Pinpoint the cell where the given text exists, returning its [x, y] midpoint coordinate. 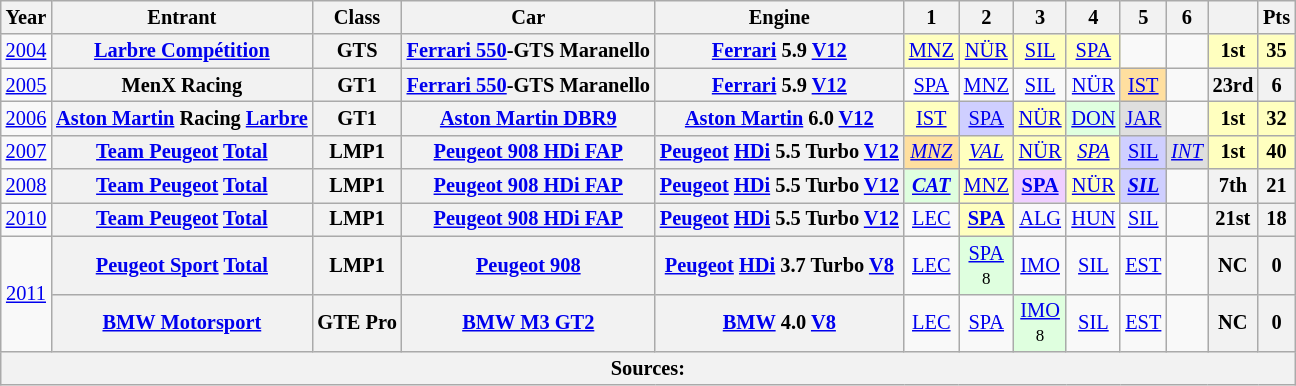
BMW M3 GT2 [528, 323]
MenX Racing [182, 85]
7th [1233, 186]
HUN [1093, 219]
40 [1276, 152]
IMO8 [1040, 323]
Peugeot 908 [528, 265]
2010 [26, 219]
Engine [780, 17]
2006 [26, 118]
SPA8 [986, 265]
Aston Martin 6.0 V12 [780, 118]
IMO [1040, 265]
Entrant [182, 17]
Peugeot Sport Total [182, 265]
Pts [1276, 17]
CAT [932, 186]
Car [528, 17]
Aston Martin DBR9 [528, 118]
Larbre Compétition [182, 51]
2004 [26, 51]
18 [1276, 219]
Peugeot HDi 3.7 Turbo V8 [780, 265]
JAR [1143, 118]
VAL [986, 152]
Year [26, 17]
BMW Motorsport [182, 323]
1 [932, 17]
32 [1276, 118]
Sources: [648, 368]
Aston Martin Racing Larbre [182, 118]
3 [1040, 17]
21 [1276, 186]
2007 [26, 152]
ALG [1040, 219]
35 [1276, 51]
23rd [1233, 85]
5 [1143, 17]
21st [1233, 219]
2011 [26, 294]
GTE Pro [358, 323]
4 [1093, 17]
BMW 4.0 V8 [780, 323]
Class [358, 17]
2 [986, 17]
GTS [358, 51]
2008 [26, 186]
INT [1186, 152]
DON [1093, 118]
2005 [26, 85]
